Scan for the cell matching the given text and deliver its [X, Y] coordinate at center. 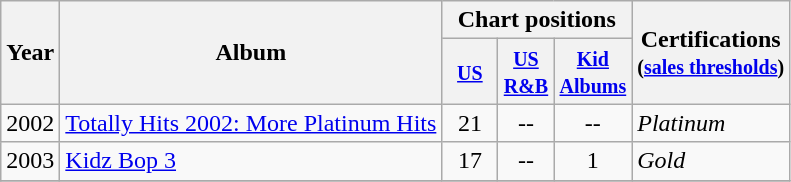
Kidz Bop 3 [251, 161]
Platinum [711, 123]
1 [593, 161]
Chart positions [537, 20]
US R&B [526, 72]
US [470, 72]
Year [30, 52]
Totally Hits 2002: More Platinum Hits [251, 123]
Album [251, 52]
Gold [711, 161]
2002 [30, 123]
Kid Albums [593, 72]
2003 [30, 161]
21 [470, 123]
17 [470, 161]
Certifications(sales thresholds) [711, 52]
